Pinpoint the cell where the given text exists, returning its (x, y) midpoint coordinate. 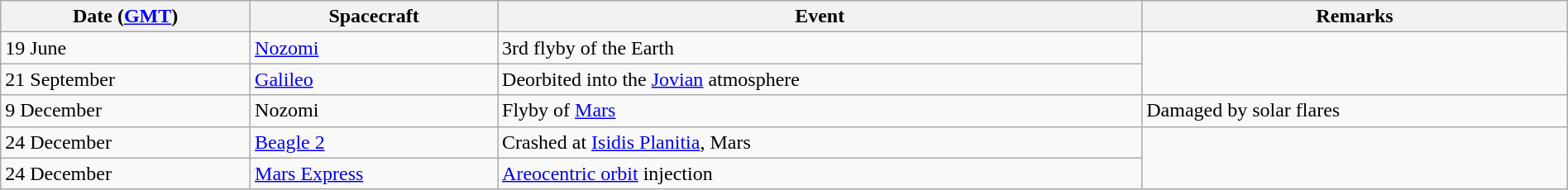
9 December (126, 111)
Galileo (374, 79)
Crashed at Isidis Planitia, Mars (820, 142)
Date (GMT) (126, 17)
19 June (126, 48)
Mars Express (374, 173)
21 September (126, 79)
Areocentric orbit injection (820, 173)
Event (820, 17)
3rd flyby of the Earth (820, 48)
Damaged by solar flares (1355, 111)
Beagle 2 (374, 142)
Spacecraft (374, 17)
Deorbited into the Jovian atmosphere (820, 79)
Flyby of Mars (820, 111)
Remarks (1355, 17)
